Find where the given text appears and provide that cell's center as [x, y] coordinate. 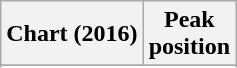
Chart (2016) [72, 34]
Peak position [189, 34]
